For the text-containing cell, return its midpoint in [x, y] coordinate format. 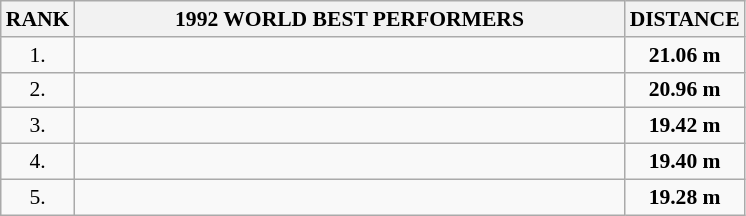
5. [38, 197]
19.28 m [685, 197]
2. [38, 90]
20.96 m [685, 90]
21.06 m [685, 55]
1992 WORLD BEST PERFORMERS [349, 19]
1. [38, 55]
DISTANCE [685, 19]
4. [38, 162]
19.42 m [685, 126]
RANK [38, 19]
3. [38, 126]
19.40 m [685, 162]
